Locate the cell with the specified text and output its [X, Y] center coordinate. 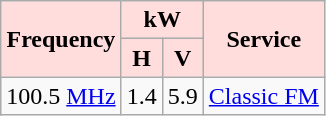
1.4 [142, 96]
H [142, 58]
Classic FM [264, 96]
5.9 [182, 96]
Service [264, 39]
kW [162, 20]
V [182, 58]
Frequency [61, 39]
100.5 MHz [61, 96]
